Extract the (X, Y) coordinate from the center of the cell holding the provided text.  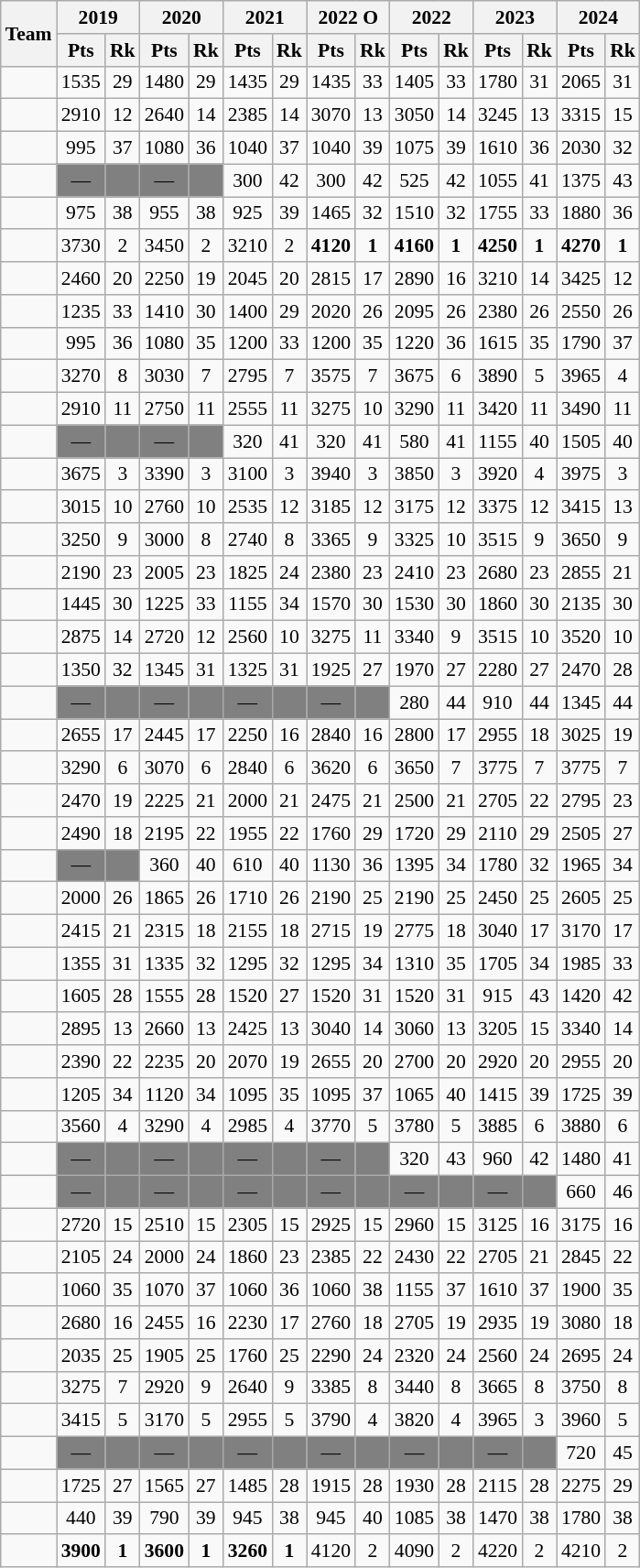
2500 (414, 800)
3790 (331, 1421)
2030 (580, 148)
1350 (81, 670)
3185 (331, 507)
3780 (414, 1127)
1065 (414, 1094)
2290 (331, 1356)
3560 (81, 1127)
3960 (580, 1421)
1085 (414, 1519)
1415 (498, 1094)
2430 (414, 1258)
3975 (580, 474)
2845 (580, 1258)
1985 (580, 964)
46 (623, 1192)
1930 (414, 1486)
3620 (331, 768)
2315 (165, 931)
1395 (414, 866)
3250 (81, 539)
1070 (165, 1290)
1570 (331, 604)
1755 (498, 213)
1400 (247, 311)
3920 (498, 474)
1505 (580, 441)
2535 (247, 507)
2230 (247, 1323)
3730 (81, 246)
2890 (414, 278)
3890 (498, 376)
3440 (414, 1388)
955 (165, 213)
440 (81, 1519)
3260 (247, 1552)
3885 (498, 1127)
1410 (165, 311)
2024 (599, 17)
1605 (81, 996)
2225 (165, 800)
3820 (414, 1421)
910 (498, 702)
1220 (414, 343)
580 (414, 441)
3030 (165, 376)
2740 (247, 539)
3420 (498, 409)
3325 (414, 539)
1075 (414, 148)
2450 (498, 898)
3450 (165, 246)
2065 (580, 82)
2022 (432, 17)
2815 (331, 278)
2235 (165, 1062)
2605 (580, 898)
1375 (580, 180)
2415 (81, 931)
2775 (414, 931)
3050 (414, 115)
3385 (331, 1388)
1720 (414, 833)
2280 (498, 670)
1420 (580, 996)
2715 (331, 931)
3900 (81, 1552)
2960 (414, 1225)
2070 (247, 1062)
2105 (81, 1258)
3850 (414, 474)
1310 (414, 964)
4270 (580, 246)
3600 (165, 1552)
3750 (580, 1388)
2045 (247, 278)
3880 (580, 1127)
2022 O (348, 17)
3270 (81, 376)
1970 (414, 670)
2115 (498, 1486)
1955 (247, 833)
3365 (331, 539)
1710 (247, 898)
3375 (498, 507)
2855 (580, 572)
1535 (81, 82)
2305 (247, 1225)
2800 (414, 735)
2035 (81, 1356)
1355 (81, 964)
3060 (414, 1029)
3205 (498, 1029)
925 (247, 213)
1790 (580, 343)
3125 (498, 1225)
3000 (165, 539)
525 (414, 180)
3425 (580, 278)
4250 (498, 246)
1530 (414, 604)
3315 (580, 115)
1965 (580, 866)
1865 (165, 898)
2390 (81, 1062)
2660 (165, 1029)
3520 (580, 637)
4090 (414, 1552)
1205 (81, 1094)
1565 (165, 1486)
2195 (165, 833)
1510 (414, 213)
1445 (81, 604)
915 (498, 996)
2410 (414, 572)
2445 (165, 735)
2550 (580, 311)
1925 (331, 670)
3575 (331, 376)
2925 (331, 1225)
1705 (498, 964)
4210 (580, 1552)
3025 (580, 735)
2555 (247, 409)
2875 (81, 637)
2895 (81, 1029)
1880 (580, 213)
4220 (498, 1552)
2935 (498, 1323)
3770 (331, 1127)
1485 (247, 1486)
610 (247, 866)
1120 (165, 1094)
2019 (99, 17)
2023 (515, 17)
3390 (165, 474)
2320 (414, 1356)
2505 (580, 833)
3665 (498, 1388)
2275 (580, 1486)
1405 (414, 82)
2425 (247, 1029)
2135 (580, 604)
1335 (165, 964)
1825 (247, 572)
2460 (81, 278)
1465 (331, 213)
660 (580, 1192)
1130 (331, 866)
1325 (247, 670)
975 (81, 213)
2475 (331, 800)
3100 (247, 474)
2700 (414, 1062)
360 (165, 866)
3080 (580, 1323)
2095 (414, 311)
1555 (165, 996)
1235 (81, 311)
3015 (81, 507)
2005 (165, 572)
3245 (498, 115)
Team (29, 33)
2021 (266, 17)
720 (580, 1454)
1615 (498, 343)
1470 (498, 1519)
4160 (414, 246)
280 (414, 702)
1225 (165, 604)
2695 (580, 1356)
1900 (580, 1290)
790 (165, 1519)
2455 (165, 1323)
3940 (331, 474)
3490 (580, 409)
2985 (247, 1127)
2110 (498, 833)
1905 (165, 1356)
2510 (165, 1225)
1055 (498, 180)
2750 (165, 409)
45 (623, 1454)
2155 (247, 931)
960 (498, 1160)
2490 (81, 833)
1915 (331, 1486)
